Return (x, y) of the center of cell containing provided text 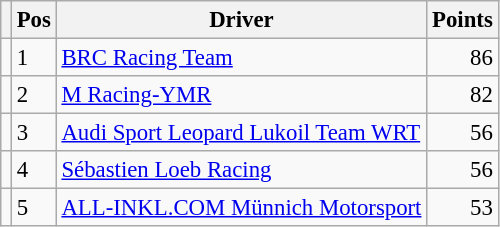
Pos (34, 20)
82 (462, 95)
1 (34, 58)
2 (34, 95)
M Racing-YMR (242, 95)
Points (462, 20)
5 (34, 208)
Sébastien Loeb Racing (242, 170)
86 (462, 58)
53 (462, 208)
BRC Racing Team (242, 58)
Audi Sport Leopard Lukoil Team WRT (242, 133)
3 (34, 133)
ALL-INKL.COM Münnich Motorsport (242, 208)
Driver (242, 20)
4 (34, 170)
